Capture the cell that displays the provided text and extract its (x, y) central coordinate. 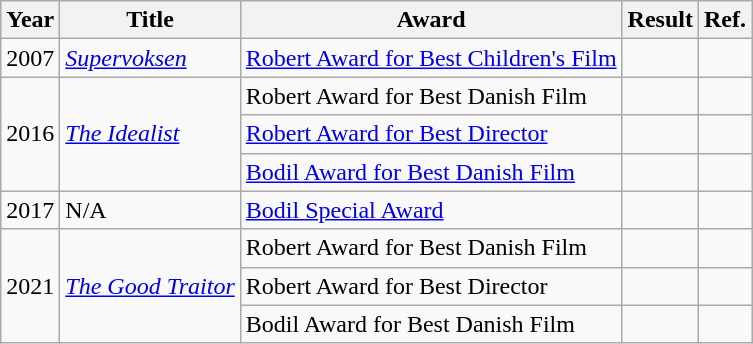
Supervoksen (150, 58)
Bodil Special Award (431, 210)
N/A (150, 210)
2017 (30, 210)
2021 (30, 286)
Title (150, 20)
Year (30, 20)
Ref. (724, 20)
Award (431, 20)
Result (660, 20)
2016 (30, 134)
Robert Award for Best Children's Film (431, 58)
The Good Traitor (150, 286)
The Idealist (150, 134)
2007 (30, 58)
